Detect which cell encompasses the target text, then output its (x, y) center coordinate. 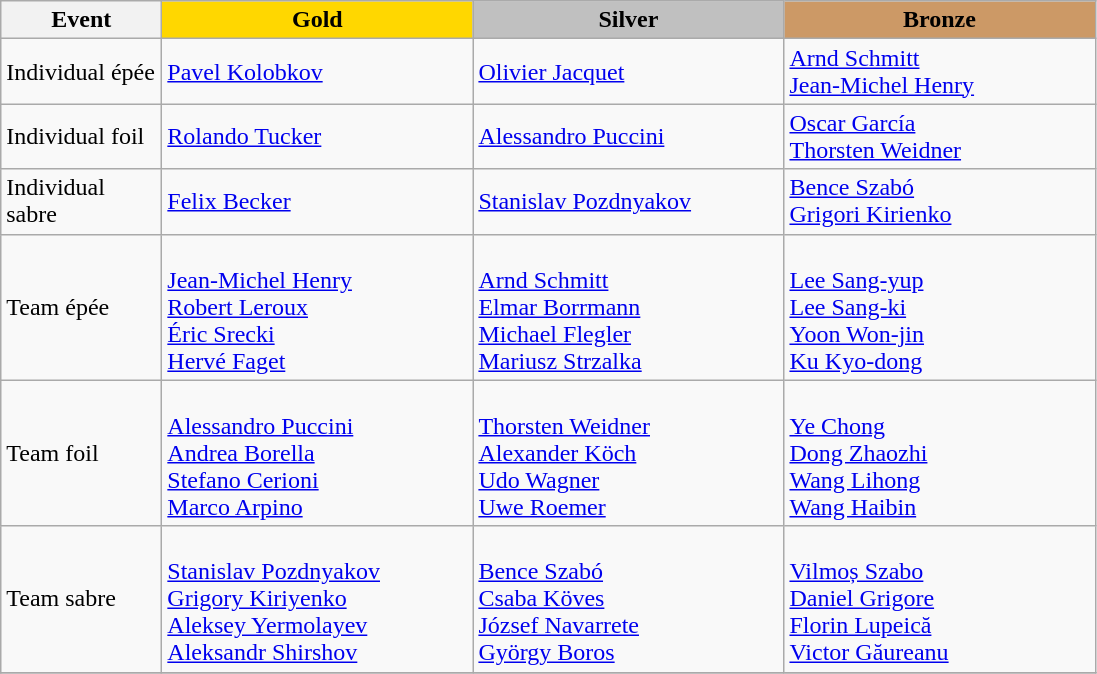
Bence Szabó Grigori Kirienko (940, 202)
Individual sabre (82, 202)
Rolando Tucker (318, 136)
Stanislav Pozdnyakov Grigory Kiriyenko Aleksey Yermolayev Aleksandr Shirshov (318, 599)
Gold (318, 20)
Arnd Schmitt Elmar Borrmann Michael Flegler Mariusz Strzalka (628, 307)
Olivier Jacquet (628, 72)
Pavel Kolobkov (318, 72)
Thorsten Weidner Alexander Köch Udo Wagner Uwe Roemer (628, 453)
Lee Sang-yup Lee Sang-ki Yoon Won-jin Ku Kyo-dong (940, 307)
Bence Szabó Csaba Köves József Navarrete György Boros (628, 599)
Jean-Michel Henry Robert Leroux Éric Srecki Hervé Faget (318, 307)
Stanislav Pozdnyakov (628, 202)
Ye Chong Dong Zhaozhi Wang Lihong Wang Haibin (940, 453)
Silver (628, 20)
Individual foil (82, 136)
Oscar García Thorsten Weidner (940, 136)
Individual épée (82, 72)
Team sabre (82, 599)
Alessandro Puccini (628, 136)
Team foil (82, 453)
Event (82, 20)
Felix Becker (318, 202)
Bronze (940, 20)
Arnd Schmitt Jean-Michel Henry (940, 72)
Vilmoș Szabo Daniel Grigore Florin Lupeică Victor Găureanu (940, 599)
Team épée (82, 307)
Alessandro Puccini Andrea Borella Stefano Cerioni Marco Arpino (318, 453)
